Extract the [x, y] coordinate from the center of the cell holding the provided text.  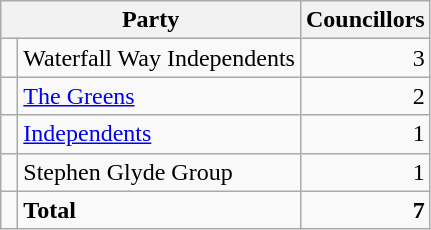
2 [365, 96]
Councillors [365, 20]
Party [151, 20]
Independents [160, 134]
Waterfall Way Independents [160, 58]
Stephen Glyde Group [160, 172]
7 [365, 210]
The Greens [160, 96]
Total [160, 210]
3 [365, 58]
